Provide the (x, y) coordinate of the cell's center where the given text is located.  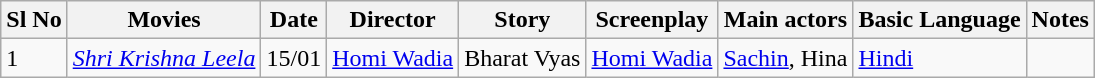
15/01 (294, 58)
Movies (164, 20)
Bharat Vyas (522, 58)
1 (34, 58)
Sachin, Hina (786, 58)
Basic Language (940, 20)
Hindi (940, 58)
Director (393, 20)
Main actors (786, 20)
Screenplay (652, 20)
Sl No (34, 20)
Shri Krishna Leela (164, 58)
Notes (1060, 20)
Story (522, 20)
Date (294, 20)
